Locate the cell with the specified text and output its [X, Y] center coordinate. 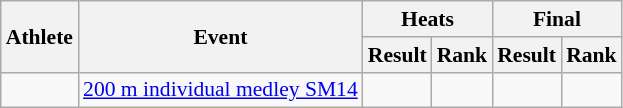
Event [220, 36]
Heats [428, 19]
Final [556, 19]
200 m individual medley SM14 [220, 90]
Athlete [40, 36]
